Capture the cell that displays the provided text and extract its [X, Y] central coordinate. 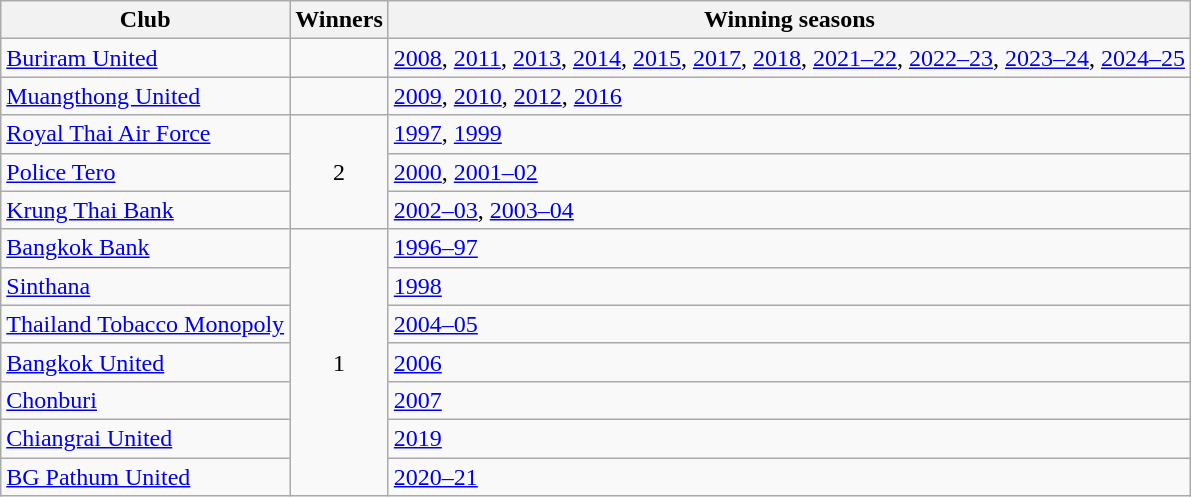
Winners [340, 20]
2 [340, 172]
Police Tero [146, 172]
2000, 2001–02 [789, 172]
1996–97 [789, 248]
2006 [789, 362]
Chonburi [146, 400]
Muangthong United [146, 96]
1 [340, 362]
2004–05 [789, 324]
BG Pathum United [146, 477]
2002–03, 2003–04 [789, 210]
2007 [789, 400]
Krung Thai Bank [146, 210]
Thailand Tobacco Monopoly [146, 324]
Bangkok Bank [146, 248]
2008, 2011, 2013, 2014, 2015, 2017, 2018, 2021–22, 2022–23, 2023–24, 2024–25 [789, 58]
Sinthana [146, 286]
2020–21 [789, 477]
Club [146, 20]
Buriram United [146, 58]
Bangkok United [146, 362]
Winning seasons [789, 20]
1997, 1999 [789, 134]
2019 [789, 438]
2009, 2010, 2012, 2016 [789, 96]
Royal Thai Air Force [146, 134]
1998 [789, 286]
Chiangrai United [146, 438]
